Pinpoint the cell where the given text exists, returning its (x, y) midpoint coordinate. 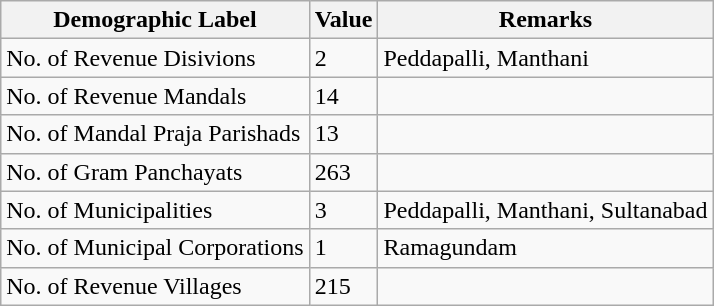
Value (344, 20)
13 (344, 134)
1 (344, 248)
No. of Municipalities (155, 210)
No. of Mandal Praja Parishads (155, 134)
Peddapalli, Manthani (546, 58)
3 (344, 210)
215 (344, 286)
No. of Revenue Mandals (155, 96)
No. of Municipal Corporations (155, 248)
No. of Revenue Villages (155, 286)
263 (344, 172)
2 (344, 58)
Peddapalli, Manthani, Sultanabad (546, 210)
14 (344, 96)
Remarks (546, 20)
No. of Gram Panchayats (155, 172)
Demographic Label (155, 20)
Ramagundam (546, 248)
No. of Revenue Disivions (155, 58)
